Search for the cell housing the specified text and yield its (x, y) center coordinate. 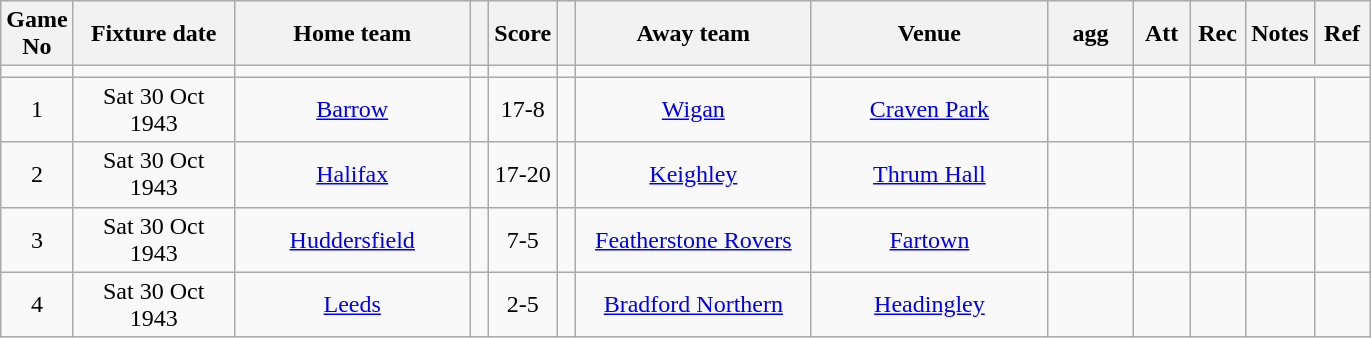
3 (37, 240)
Ref (1342, 34)
17-20 (523, 174)
Rec (1218, 34)
Barrow (352, 110)
Craven Park (929, 110)
Fixture date (154, 34)
Notes (1280, 34)
Headingley (929, 304)
Score (523, 34)
Huddersfield (352, 240)
Leeds (352, 304)
Home team (352, 34)
17-8 (523, 110)
Game No (37, 34)
Featherstone Rovers (693, 240)
Halifax (352, 174)
Thrum Hall (929, 174)
4 (37, 304)
1 (37, 110)
Att (1162, 34)
2-5 (523, 304)
Wigan (693, 110)
Keighley (693, 174)
Fartown (929, 240)
7-5 (523, 240)
2 (37, 174)
Venue (929, 34)
agg (1090, 34)
Bradford Northern (693, 304)
Away team (693, 34)
